Pinpoint the cell where the given text exists, returning its [x, y] midpoint coordinate. 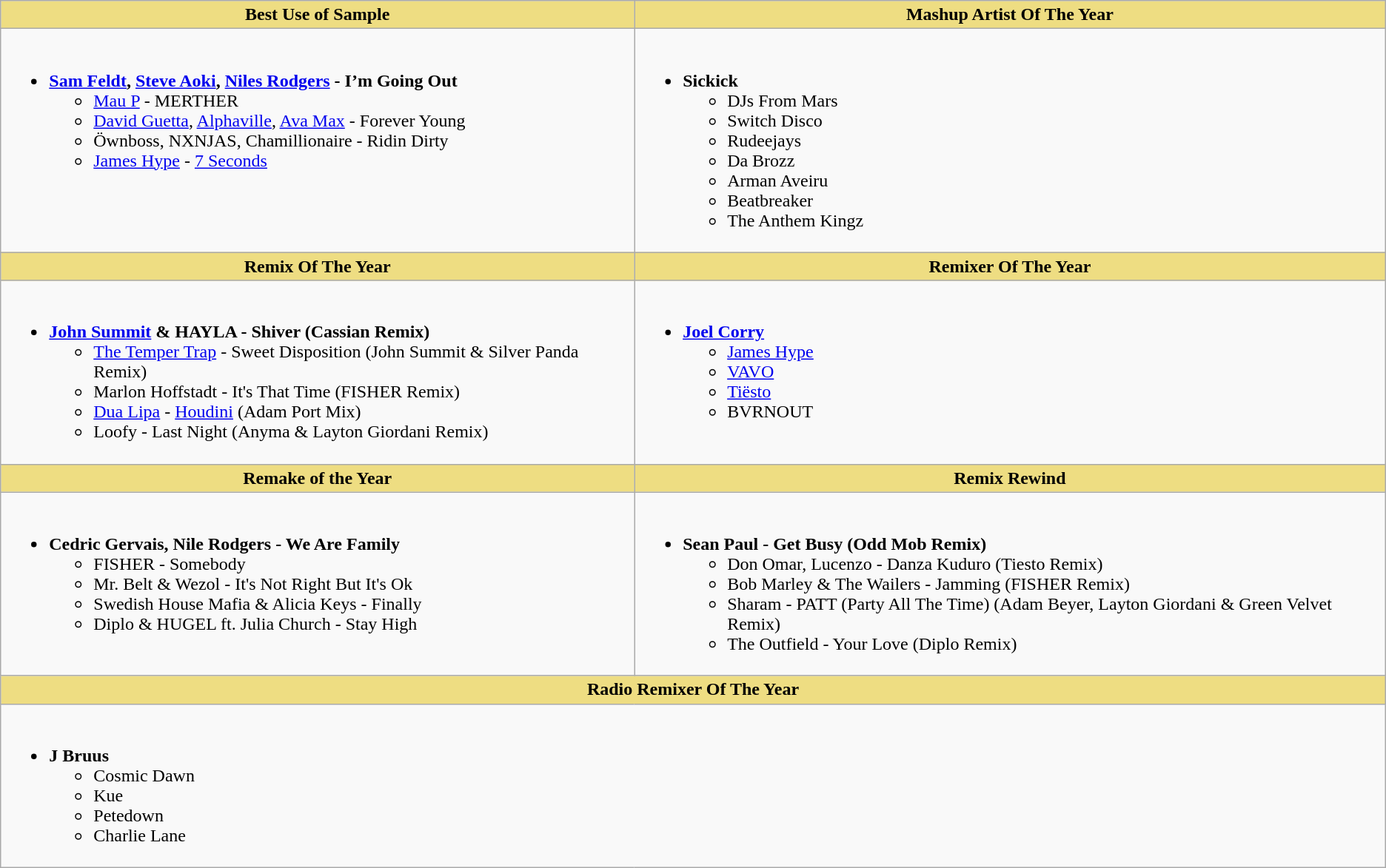
Remix Rewind [1010, 478]
Remix Of The Year [318, 266]
J BruusCosmic DawnKuePetedownCharlie Lane [693, 786]
Remake of the Year [318, 478]
Radio Remixer Of The Year [693, 690]
SickickDJs From MarsSwitch DiscoRudeejaysDa BrozzArman AveiruBeatbreakerThe Anthem Kingz [1010, 141]
Remixer Of The Year [1010, 266]
Best Use of Sample [318, 15]
Mashup Artist Of The Year [1010, 15]
Joel CorryJames HypeVAVOTiëstoBVRNOUT [1010, 372]
